Return (X, Y) of the center of cell containing provided text 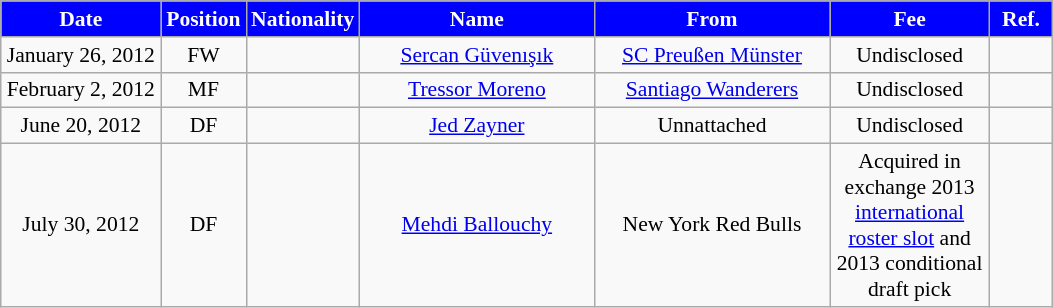
Name (476, 19)
MF (204, 90)
Position (204, 19)
Mehdi Ballouchy (476, 226)
Acquired in exchange 2013 international roster slot and 2013 conditional draft pick (910, 226)
June 20, 2012 (81, 126)
FW (204, 55)
January 26, 2012 (81, 55)
New York Red Bulls (712, 226)
Fee (910, 19)
Jed Zayner (476, 126)
Ref. (1022, 19)
Unnattached (712, 126)
February 2, 2012 (81, 90)
July 30, 2012 (81, 226)
From (712, 19)
Nationality (302, 19)
Date (81, 19)
SC Preußen Münster (712, 55)
Sercan Güvenışık (476, 55)
Santiago Wanderers (712, 90)
Tressor Moreno (476, 90)
